Return (X, Y) of the center of cell containing provided text 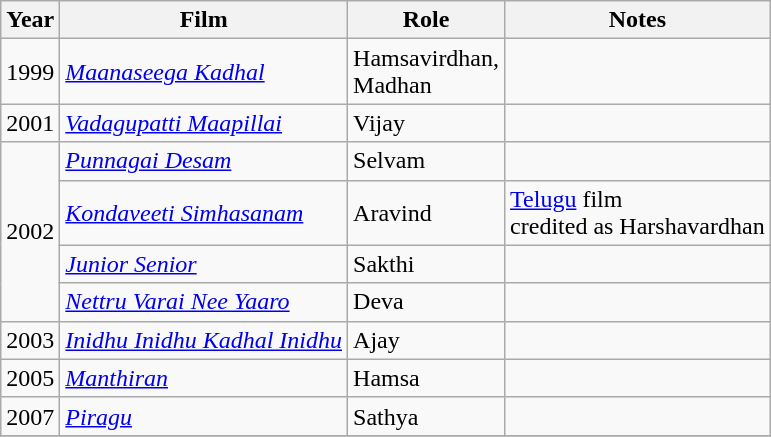
1999 (30, 72)
Hamsavirdhan,Madhan (426, 72)
Deva (426, 302)
Inidhu Inidhu Kadhal Inidhu (204, 340)
2005 (30, 378)
Aravind (426, 212)
Film (204, 20)
Telugu filmcredited as Harshavardhan (638, 212)
2007 (30, 416)
Nettru Varai Nee Yaaro (204, 302)
Kondaveeti Simhasanam (204, 212)
Ajay (426, 340)
Vadagupatti Maapillai (204, 123)
Piragu (204, 416)
2001 (30, 123)
Notes (638, 20)
Role (426, 20)
Maanaseega Kadhal (204, 72)
2003 (30, 340)
Sathya (426, 416)
Vijay (426, 123)
Year (30, 20)
Hamsa (426, 378)
Manthiran (204, 378)
Junior Senior (204, 264)
Sakthi (426, 264)
2002 (30, 232)
Selvam (426, 161)
Punnagai Desam (204, 161)
